Extract the (x, y) coordinate from the center of the cell holding the provided text.  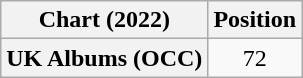
Position (255, 20)
Chart (2022) (104, 20)
72 (255, 58)
UK Albums (OCC) (104, 58)
